Identify which cell holds the provided text, then report its (x, y) central coordinate. 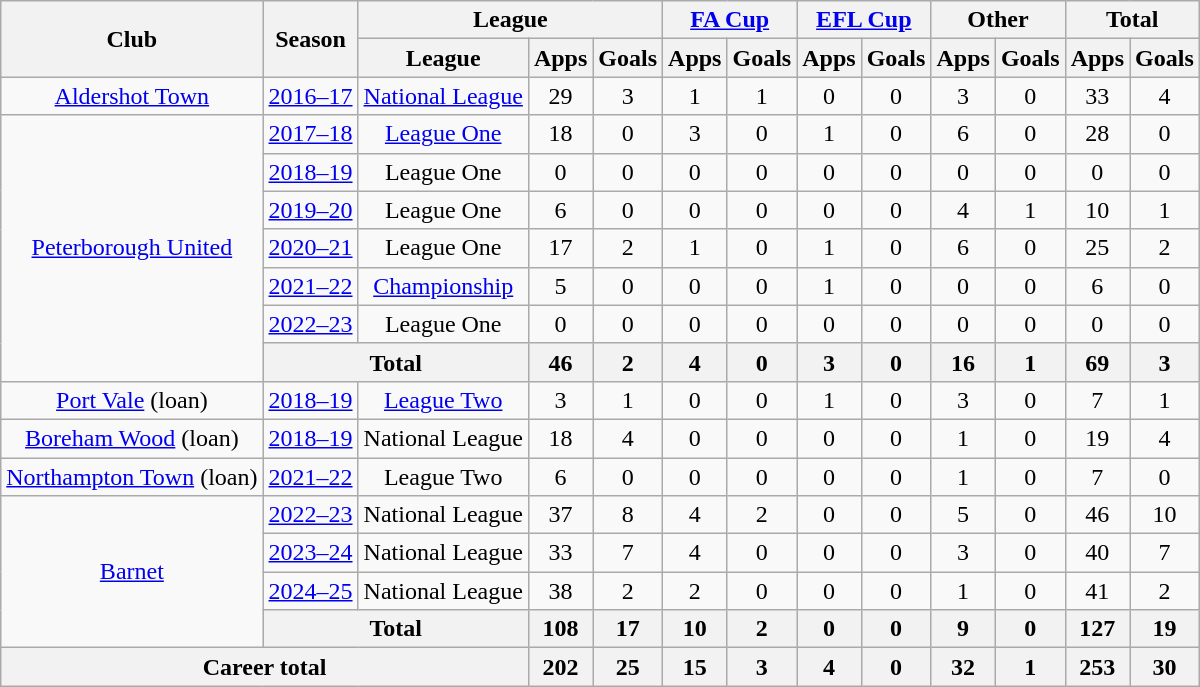
Club (132, 39)
2020–21 (310, 248)
38 (560, 591)
253 (1097, 667)
Season (310, 39)
2017–18 (310, 134)
69 (1097, 362)
2024–25 (310, 591)
16 (963, 362)
Career total (265, 667)
30 (1165, 667)
29 (560, 96)
Peterborough United (132, 248)
41 (1097, 591)
2019–20 (310, 210)
28 (1097, 134)
Northampton Town (loan) (132, 477)
32 (963, 667)
202 (560, 667)
EFL Cup (864, 20)
FA Cup (730, 20)
8 (628, 515)
Port Vale (loan) (132, 400)
127 (1097, 629)
9 (963, 629)
15 (695, 667)
Barnet (132, 572)
37 (560, 515)
Aldershot Town (132, 96)
Other (998, 20)
108 (560, 629)
40 (1097, 553)
Championship (443, 286)
Boreham Wood (loan) (132, 438)
2016–17 (310, 96)
2023–24 (310, 553)
